Pinpoint the cell where the given text exists, returning its (x, y) midpoint coordinate. 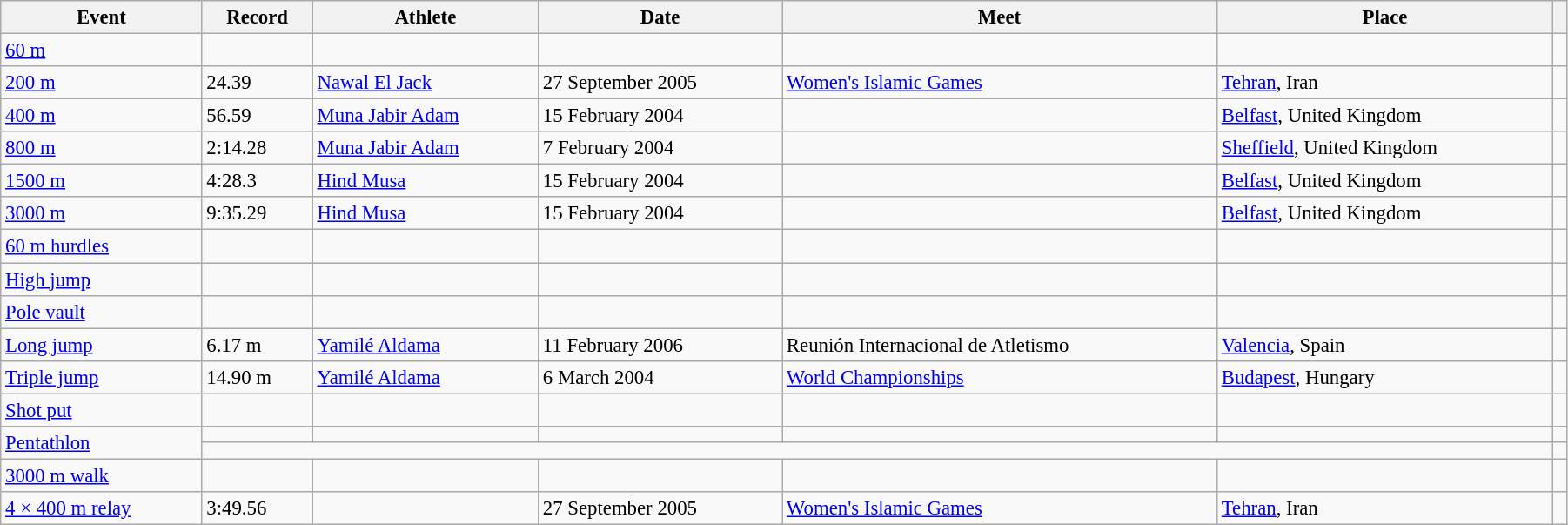
Athlete (425, 17)
Valencia, Spain (1384, 345)
World Championships (1000, 377)
3000 m walk (101, 475)
4:28.3 (258, 181)
Reunión Internacional de Atletismo (1000, 345)
2:14.28 (258, 148)
7 February 2004 (660, 148)
Sheffield, United Kingdom (1384, 148)
24.39 (258, 83)
1500 m (101, 181)
200 m (101, 83)
Date (660, 17)
60 m (101, 50)
6.17 m (258, 345)
56.59 (258, 116)
9:35.29 (258, 213)
Pentathlon (101, 443)
Triple jump (101, 377)
3:49.56 (258, 508)
Long jump (101, 345)
Nawal El Jack (425, 83)
High jump (101, 279)
800 m (101, 148)
Budapest, Hungary (1384, 377)
6 March 2004 (660, 377)
14.90 m (258, 377)
3000 m (101, 213)
Shot put (101, 410)
Meet (1000, 17)
400 m (101, 116)
Place (1384, 17)
60 m hurdles (101, 246)
4 × 400 m relay (101, 508)
11 February 2006 (660, 345)
Pole vault (101, 312)
Event (101, 17)
Record (258, 17)
